Return the [X, Y] coordinate for the center point of the cell that contains the specified text.  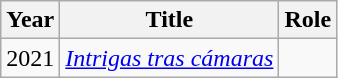
Role [308, 20]
Intrigas tras cámaras [170, 58]
Year [30, 20]
Title [170, 20]
2021 [30, 58]
